Output the (x, y) coordinate of the center of the cell containing the given text.  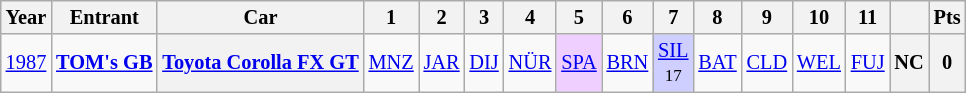
11 (868, 17)
10 (819, 17)
3 (484, 17)
CLD (767, 63)
4 (530, 17)
Entrant (104, 17)
Pts (948, 17)
7 (673, 17)
8 (717, 17)
JAR (442, 63)
NÜR (530, 63)
Toyota Corolla FX GT (260, 63)
DIJ (484, 63)
Year (26, 17)
Car (260, 17)
1 (392, 17)
1987 (26, 63)
FUJ (868, 63)
6 (628, 17)
0 (948, 63)
NC (910, 63)
9 (767, 17)
MNZ (392, 63)
SPA (578, 63)
BAT (717, 63)
5 (578, 17)
WEL (819, 63)
BRN (628, 63)
SIL17 (673, 63)
2 (442, 17)
TOM's GB (104, 63)
